Pinpoint the cell where the given text exists, returning its [X, Y] midpoint coordinate. 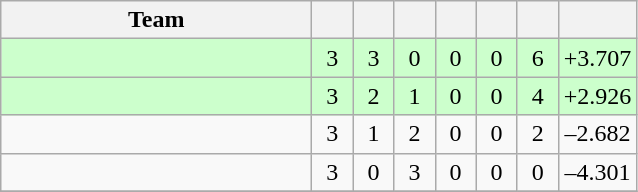
4 [538, 96]
–4.301 [598, 172]
+2.926 [598, 96]
+3.707 [598, 58]
Team [156, 20]
–2.682 [598, 134]
6 [538, 58]
